Output the (X, Y) coordinate of the center of the cell containing the given text.  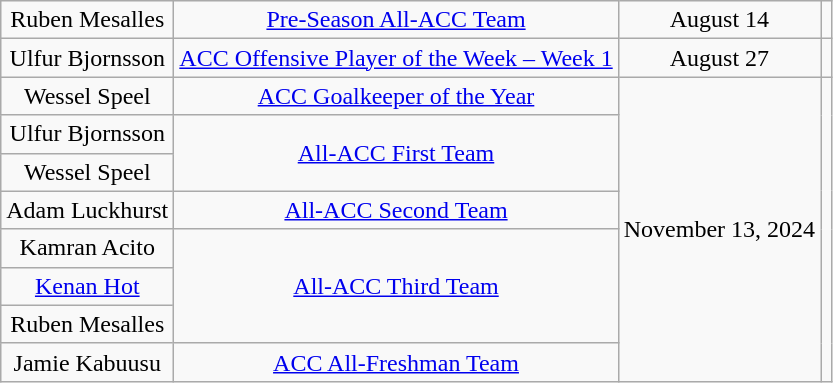
ACC All-Freshman Team (396, 362)
Adam Luckhurst (88, 210)
Kamran Acito (88, 248)
August 27 (719, 58)
ACC Goalkeeper of the Year (396, 96)
All-ACC Third Team (396, 286)
ACC Offensive Player of the Week – Week 1 (396, 58)
August 14 (719, 20)
All-ACC Second Team (396, 210)
Jamie Kabuusu (88, 362)
Pre-Season All-ACC Team (396, 20)
November 13, 2024 (719, 229)
Kenan Hot (88, 286)
All-ACC First Team (396, 153)
